Locate the cell with the specified text and output its (x, y) center coordinate. 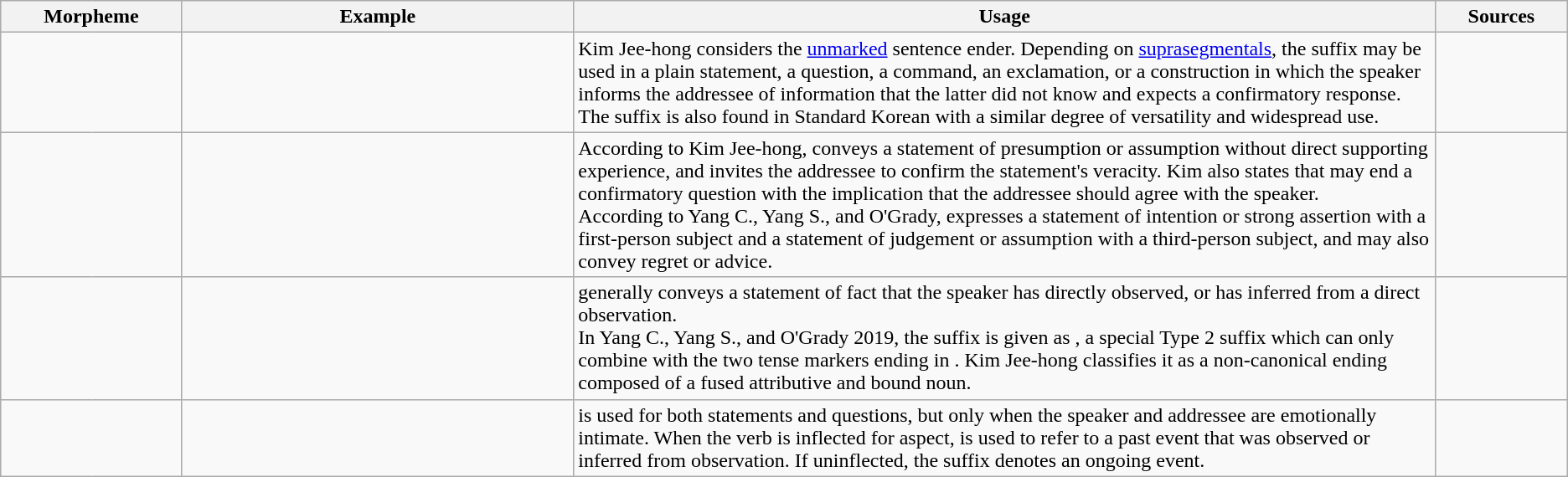
Usage (1005, 17)
Morpheme (91, 17)
Sources (1502, 17)
Example (378, 17)
